Search for the cell housing the specified text and yield its (X, Y) center coordinate. 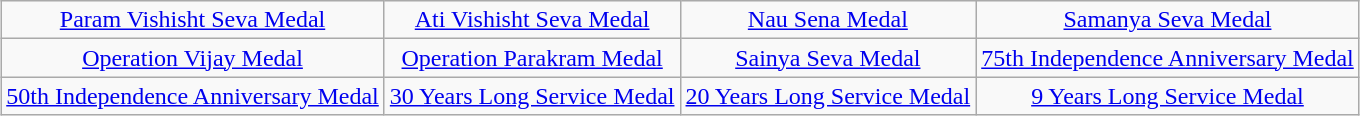
75th Independence Anniversary Medal (1168, 58)
Nau Sena Medal (828, 20)
9 Years Long Service Medal (1168, 96)
Ati Vishisht Seva Medal (532, 20)
Operation Vijay Medal (193, 58)
Samanya Seva Medal (1168, 20)
Sainya Seva Medal (828, 58)
30 Years Long Service Medal (532, 96)
Param Vishisht Seva Medal (193, 20)
20 Years Long Service Medal (828, 96)
Operation Parakram Medal (532, 58)
50th Independence Anniversary Medal (193, 96)
